Output the (X, Y) coordinate of the center of the cell containing the given text.  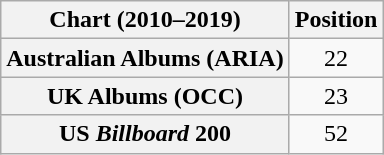
23 (336, 96)
UK Albums (OCC) (145, 96)
Australian Albums (ARIA) (145, 58)
US Billboard 200 (145, 134)
22 (336, 58)
52 (336, 134)
Chart (2010–2019) (145, 20)
Position (336, 20)
